Locate the cell with the specified text and output its [X, Y] center coordinate. 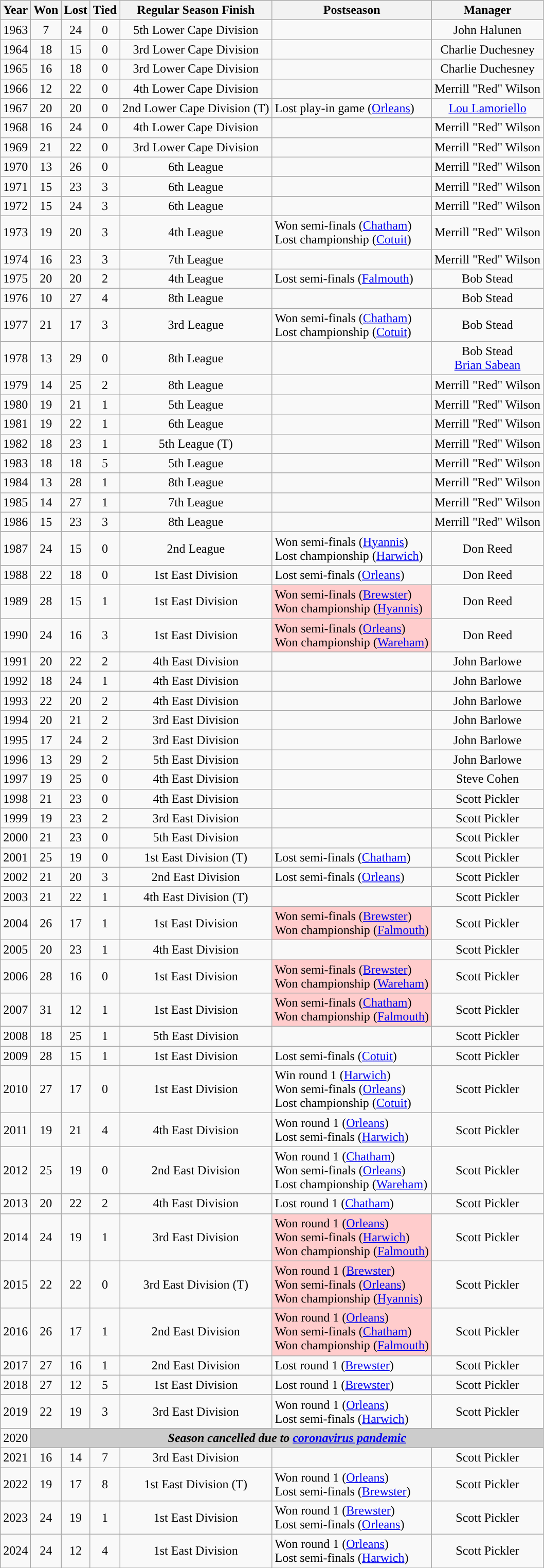
2023 [15, 1518]
Won [46, 10]
1964 [15, 49]
Lost round 1 (Chatham) [352, 1204]
1997 [15, 779]
Manager [487, 10]
1984 [15, 483]
2017 [15, 1365]
Won semi-finals (Hyannis)Lost championship (Harwich) [352, 549]
Won semi-finals (Brewster)Won championship (Falmouth) [352, 923]
1980 [15, 404]
Won semi-finals (Brewster)Won championship (Hyannis) [352, 601]
2010 [15, 1089]
Won semi-finals (Brewster)Won championship (Wareham) [352, 976]
2024 [15, 1551]
2012 [15, 1170]
Lou Lamoriello [487, 108]
Won round 1 (Brewster)Lost semi-finals (Orleans) [352, 1518]
1987 [15, 549]
2004 [15, 923]
2000 [15, 838]
Postseason [352, 10]
1998 [15, 799]
Won round 1 (Orleans)Won semi-finals (Chatham)Won championship (Falmouth) [352, 1332]
2009 [15, 1056]
Lost semi-finals (Falmouth) [352, 279]
2006 [15, 976]
1996 [15, 760]
1990 [15, 635]
4th East Division (T) [196, 896]
Tied [105, 10]
2022 [15, 1484]
10 [46, 298]
1974 [15, 259]
1979 [15, 385]
Lost play-in game (Orleans) [352, 108]
3rd East Division (T) [196, 1284]
2005 [15, 949]
2007 [15, 1010]
1993 [15, 701]
1970 [15, 167]
1965 [15, 69]
2003 [15, 896]
2019 [15, 1411]
1968 [15, 128]
2013 [15, 1204]
Year [15, 10]
2021 [15, 1457]
8 [105, 1484]
Lost semi-finals (Chatham) [352, 857]
1992 [15, 681]
2011 [15, 1130]
1983 [15, 463]
Bob SteadBrian Sabean [487, 358]
2018 [15, 1385]
Won round 1 (Orleans)Lost semi-finals (Brewster) [352, 1484]
2001 [15, 857]
Lost semi-finals (Cotuit) [352, 1056]
1982 [15, 444]
1969 [15, 147]
1973 [15, 233]
Won semi-finals (Orleans)Won championship (Wareham) [352, 635]
1976 [15, 298]
5th League (T) [196, 444]
1977 [15, 325]
Season cancelled due to coronavirus pandemic [287, 1438]
1966 [15, 89]
1978 [15, 358]
1963 [15, 30]
1986 [15, 522]
Won round 1 (Chatham)Won semi-finals (Orleans)Lost championship (Wareham) [352, 1170]
1967 [15, 108]
5th Lower Cape Division [196, 30]
Won round 1 (Orleans)Won semi-finals (Harwich)Won championship (Falmouth) [352, 1237]
1994 [15, 720]
1991 [15, 662]
1975 [15, 279]
2002 [15, 877]
Regular Season Finish [196, 10]
1988 [15, 575]
John Halunen [487, 30]
2014 [15, 1237]
Won round 1 (Brewster)Won semi-finals (Orleans)Won championship (Hyannis) [352, 1284]
2008 [15, 1036]
2nd Lower Cape Division (T) [196, 108]
1972 [15, 206]
3rd League [196, 325]
Win round 1 (Harwich)Won semi-finals (Orleans)Lost championship (Cotuit) [352, 1089]
1981 [15, 424]
Won semi-finals (Chatham)Won championship (Falmouth) [352, 1010]
Lost [76, 10]
2016 [15, 1332]
2020 [15, 1438]
2nd League [196, 549]
1995 [15, 740]
Steve Cohen [487, 779]
1985 [15, 502]
2015 [15, 1284]
1999 [15, 818]
1971 [15, 186]
1989 [15, 601]
31 [46, 1010]
